Detect which cell encompasses the target text, then output its [X, Y] center coordinate. 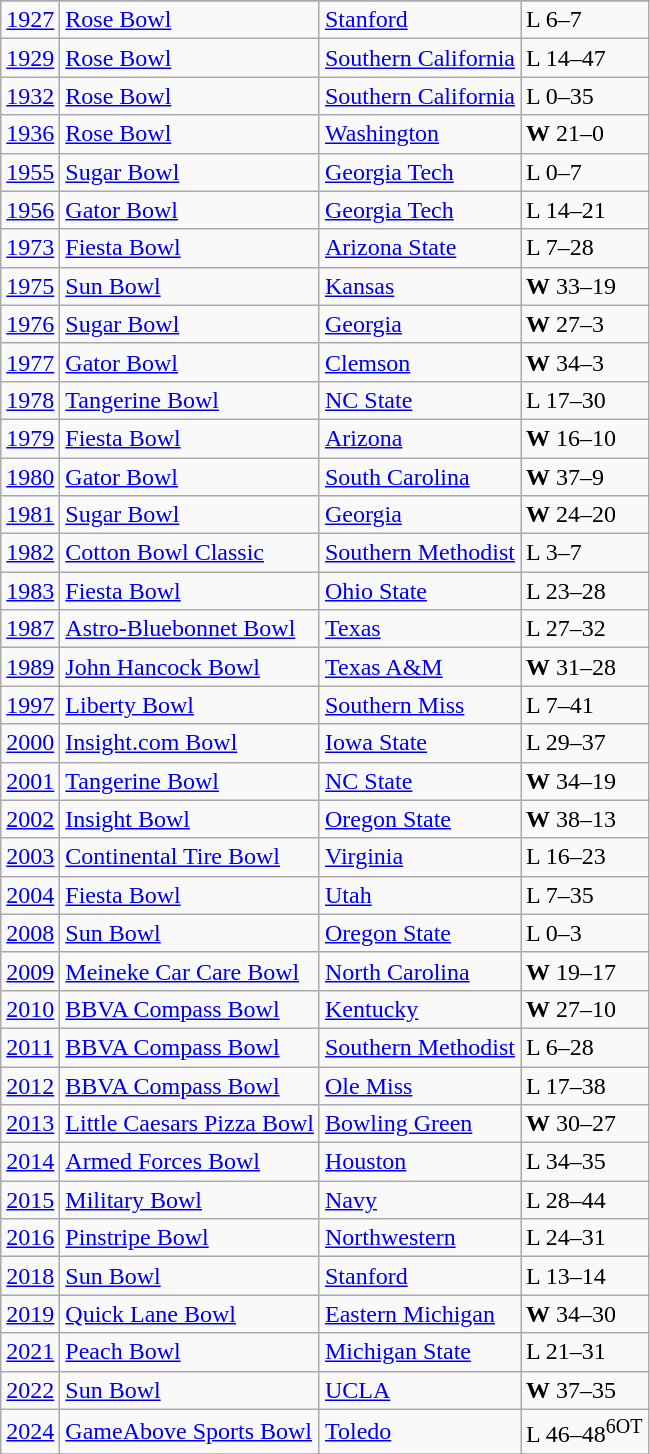
Continental Tire Bowl [190, 857]
Ole Miss [420, 1085]
1929 [30, 58]
W 27–10 [585, 1009]
Meineke Car Care Bowl [190, 971]
2001 [30, 781]
Eastern Michigan [420, 1314]
Washington [420, 134]
L 23–28 [585, 591]
2016 [30, 1238]
1973 [30, 248]
Texas [420, 629]
L 34–35 [585, 1162]
1983 [30, 591]
2003 [30, 857]
Arizona State [420, 248]
Armed Forces Bowl [190, 1162]
L 14–21 [585, 210]
Virginia [420, 857]
GameAbove Sports Bowl [190, 1432]
1979 [30, 438]
2021 [30, 1352]
2000 [30, 743]
Insight.com Bowl [190, 743]
W 24–20 [585, 515]
W 27–3 [585, 324]
South Carolina [420, 477]
L 29–37 [585, 743]
L 14–47 [585, 58]
Pinstripe Bowl [190, 1238]
1932 [30, 96]
UCLA [420, 1390]
2012 [30, 1085]
Kentucky [420, 1009]
Navy [420, 1200]
Utah [420, 895]
Arizona [420, 438]
2004 [30, 895]
2010 [30, 1009]
1980 [30, 477]
L 21–31 [585, 1352]
1981 [30, 515]
Michigan State [420, 1352]
L 27–32 [585, 629]
2014 [30, 1162]
North Carolina [420, 971]
2022 [30, 1390]
W 34–19 [585, 781]
W 38–13 [585, 819]
2009 [30, 971]
Quick Lane Bowl [190, 1314]
1927 [30, 20]
Peach Bowl [190, 1352]
Bowling Green [420, 1124]
1936 [30, 134]
Northwestern [420, 1238]
L 6–7 [585, 20]
L 0–3 [585, 933]
W 34–30 [585, 1314]
2019 [30, 1314]
W 30–27 [585, 1124]
L 28–44 [585, 1200]
1982 [30, 553]
L 7–28 [585, 248]
Military Bowl [190, 1200]
2013 [30, 1124]
1955 [30, 172]
1989 [30, 667]
Insight Bowl [190, 819]
W 31–28 [585, 667]
W 19–17 [585, 971]
W 37–35 [585, 1390]
1956 [30, 210]
L 17–30 [585, 400]
L 6–28 [585, 1047]
L 7–41 [585, 705]
W 34–3 [585, 362]
2011 [30, 1047]
L 13–14 [585, 1276]
Houston [420, 1162]
Kansas [420, 286]
1975 [30, 286]
L 17–38 [585, 1085]
Ohio State [420, 591]
W 21–0 [585, 134]
Astro-Bluebonnet Bowl [190, 629]
2024 [30, 1432]
Cotton Bowl Classic [190, 553]
L 0–35 [585, 96]
L 7–35 [585, 895]
1978 [30, 400]
L 16–23 [585, 857]
Little Caesars Pizza Bowl [190, 1124]
Texas A&M [420, 667]
L 3–7 [585, 553]
2015 [30, 1200]
Iowa State [420, 743]
W 33–19 [585, 286]
Liberty Bowl [190, 705]
2008 [30, 933]
L 24–31 [585, 1238]
1987 [30, 629]
2002 [30, 819]
John Hancock Bowl [190, 667]
L 46–486OT [585, 1432]
Toledo [420, 1432]
W 16–10 [585, 438]
Southern Miss [420, 705]
1977 [30, 362]
Clemson [420, 362]
1976 [30, 324]
W 37–9 [585, 477]
L 0–7 [585, 172]
1997 [30, 705]
2018 [30, 1276]
